Identify which cell holds the provided text, then report its [X, Y] central coordinate. 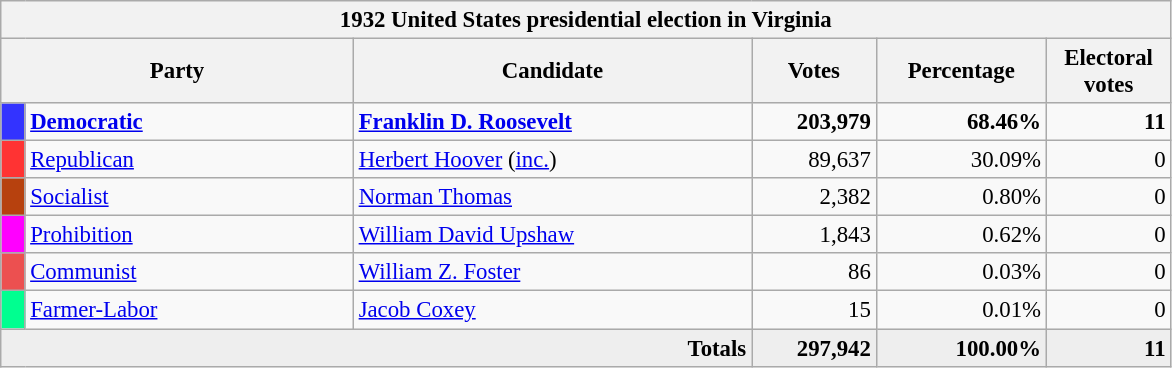
0.80% [961, 197]
1932 United States presidential election in Virginia [586, 20]
203,979 [814, 122]
Totals [376, 348]
89,637 [814, 160]
1,843 [814, 235]
Communist [189, 273]
Electoral votes [1108, 72]
86 [814, 273]
Franklin D. Roosevelt [552, 122]
0.03% [961, 273]
68.46% [961, 122]
0.01% [961, 310]
Democratic [189, 122]
15 [814, 310]
Votes [814, 72]
2,382 [814, 197]
100.00% [961, 348]
Prohibition [189, 235]
William Z. Foster [552, 273]
30.09% [961, 160]
Farmer-Labor [189, 310]
0.62% [961, 235]
Herbert Hoover (inc.) [552, 160]
Jacob Coxey [552, 310]
Percentage [961, 72]
Norman Thomas [552, 197]
Party [178, 72]
Socialist [189, 197]
Candidate [552, 72]
Republican [189, 160]
William David Upshaw [552, 235]
297,942 [814, 348]
